Pinpoint the cell where the given text exists, returning its [x, y] midpoint coordinate. 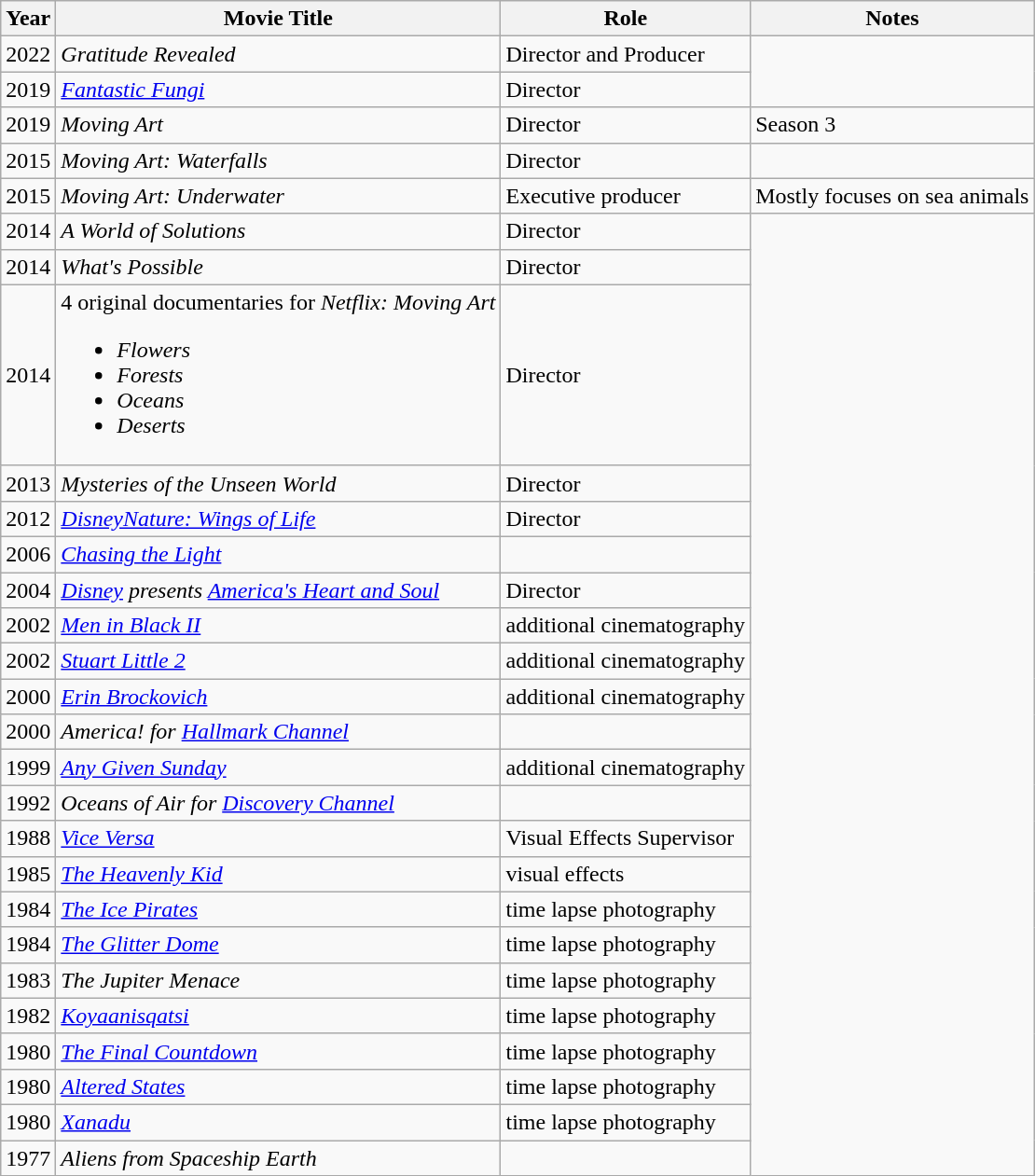
The Final Countdown [278, 1051]
2004 [28, 590]
Director and Producer [626, 54]
Season 3 [892, 125]
Erin Brockovich [278, 697]
Men in Black II [278, 626]
Visual Effects Supervisor [626, 838]
visual effects [626, 874]
2012 [28, 519]
The Ice Pirates [278, 909]
Mostly focuses on sea animals [892, 196]
1992 [28, 803]
Chasing the Light [278, 554]
1985 [28, 874]
Movie Title [278, 19]
2022 [28, 54]
Disney presents America's Heart and Soul [278, 590]
1983 [28, 980]
1982 [28, 1016]
DisneyNature: Wings of Life [278, 519]
Stuart Little 2 [278, 661]
The Jupiter Menace [278, 980]
1988 [28, 838]
Executive producer [626, 196]
Notes [892, 19]
Altered States [278, 1086]
What's Possible [278, 267]
Vice Versa [278, 838]
2013 [28, 483]
Moving Art: Waterfalls [278, 160]
Moving Art: Underwater [278, 196]
A World of Solutions [278, 231]
Aliens from Spaceship Earth [278, 1157]
The Heavenly Kid [278, 874]
Role [626, 19]
Oceans of Air for Discovery Channel [278, 803]
Year [28, 19]
Any Given Sunday [278, 768]
Mysteries of the Unseen World [278, 483]
Koyaanisqatsi [278, 1016]
Xanadu [278, 1122]
4 original documentaries for Netflix: Moving ArtFlowersForestsOceansDeserts [278, 375]
1977 [28, 1157]
The Glitter Dome [278, 945]
Gratitude Revealed [278, 54]
Moving Art [278, 125]
America! for Hallmark Channel [278, 732]
1999 [28, 768]
Fantastic Fungi [278, 90]
2006 [28, 554]
